Provide the (x, y) coordinate of the cell's center where the given text is located.  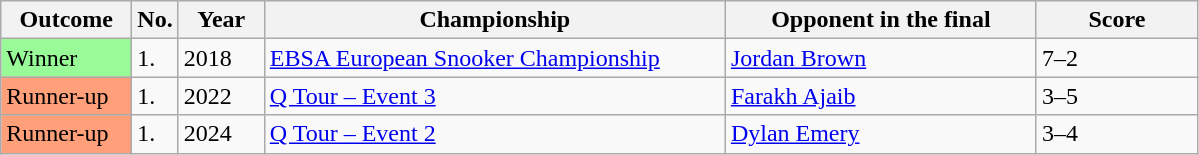
2022 (221, 96)
2024 (221, 134)
Year (221, 20)
Score (1116, 20)
Farakh Ajaib (880, 96)
Winner (66, 58)
EBSA European Snooker Championship (494, 58)
Opponent in the final (880, 20)
Jordan Brown (880, 58)
3–4 (1116, 134)
2018 (221, 58)
Dylan Emery (880, 134)
Q Tour – Event 3 (494, 96)
Championship (494, 20)
3–5 (1116, 96)
No. (155, 20)
Q Tour – Event 2 (494, 134)
Outcome (66, 20)
7–2 (1116, 58)
